Search for the cell housing the specified text and yield its [x, y] center coordinate. 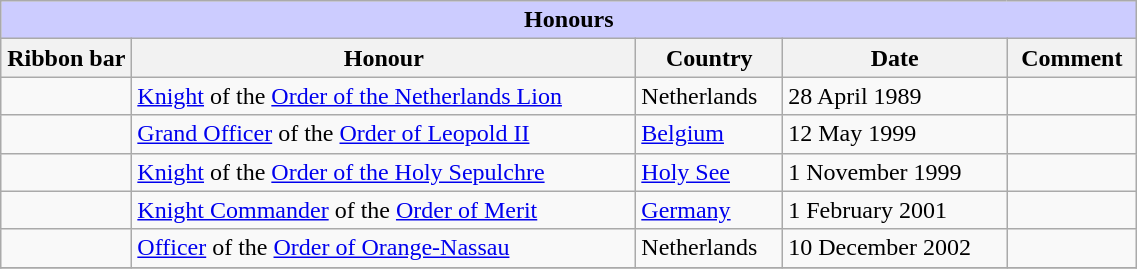
Officer of the Order of Orange-Nassau [384, 248]
Honours [569, 20]
Date [895, 58]
28 April 1989 [895, 96]
12 May 1999 [895, 134]
Holy See [710, 172]
Comment [1072, 58]
Honour [384, 58]
Knight of the Order of the Holy Sepulchre [384, 172]
Country [710, 58]
Knight Commander of the Order of Merit [384, 210]
Grand Officer of the Order of Leopold II [384, 134]
Ribbon bar [66, 58]
10 December 2002 [895, 248]
1 February 2001 [895, 210]
Knight of the Order of the Netherlands Lion [384, 96]
1 November 1999 [895, 172]
Belgium [710, 134]
Germany [710, 210]
